Identify which cell holds the provided text, then report its [x, y] central coordinate. 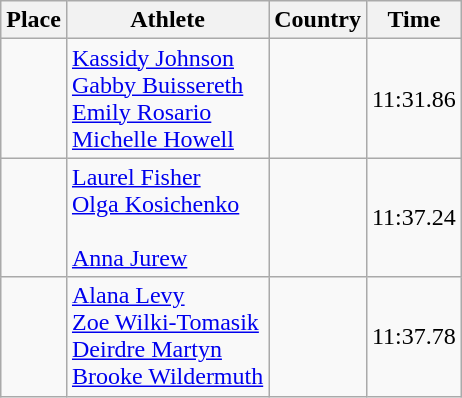
11:31.86 [414, 98]
Place [34, 20]
Country [318, 20]
Alana LevyZoe Wilki-TomasikDeirdre MartynBrooke Wildermuth [167, 336]
Athlete [167, 20]
11:37.24 [414, 218]
Time [414, 20]
Kassidy JohnsonGabby BuisserethEmily RosarioMichelle Howell [167, 98]
11:37.78 [414, 336]
Laurel FisherOlga KosichenkoAnna Jurew [167, 218]
